From the cell containing the given text, extract its center point as (X, Y) coordinate. 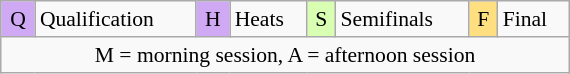
Qualification (116, 19)
Heats (268, 19)
H (212, 19)
F (484, 19)
S (322, 19)
M = morning session, A = afternoon session (284, 54)
Q (18, 19)
Semifinals (402, 19)
Final (534, 19)
